Capture the cell that displays the provided text and extract its [X, Y] central coordinate. 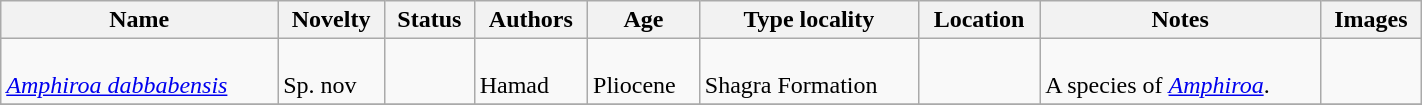
Shagra Formation [808, 72]
Sp. nov [332, 72]
Pliocene [644, 72]
Images [1372, 20]
Authors [530, 20]
A species of Amphiroa. [1180, 72]
Amphiroa dabbabensis [140, 72]
Age [644, 20]
Novelty [332, 20]
Status [430, 20]
Type locality [808, 20]
Name [140, 20]
Hamad [530, 72]
Location [978, 20]
Notes [1180, 20]
